From the cell containing the given text, extract its center point as [x, y] coordinate. 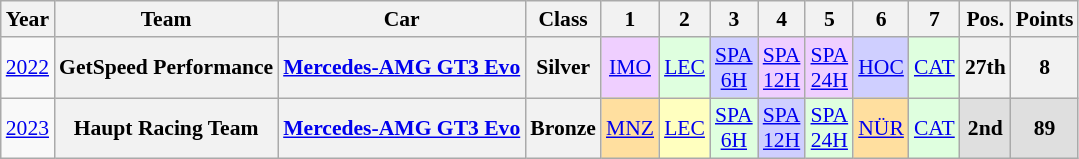
NÜR [881, 128]
MNZ [630, 128]
Haupt Racing Team [166, 128]
27th [986, 68]
3 [734, 19]
Year [28, 19]
2022 [28, 68]
Points [1045, 19]
HOC [881, 68]
5 [829, 19]
2 [684, 19]
Team [166, 19]
2023 [28, 128]
89 [1045, 128]
1 [630, 19]
Car [402, 19]
IMO [630, 68]
8 [1045, 68]
Class [563, 19]
GetSpeed Performance [166, 68]
7 [934, 19]
Silver [563, 68]
Pos. [986, 19]
2nd [986, 128]
6 [881, 19]
Bronze [563, 128]
4 [782, 19]
